Detect which cell encompasses the target text, then output its (X, Y) center coordinate. 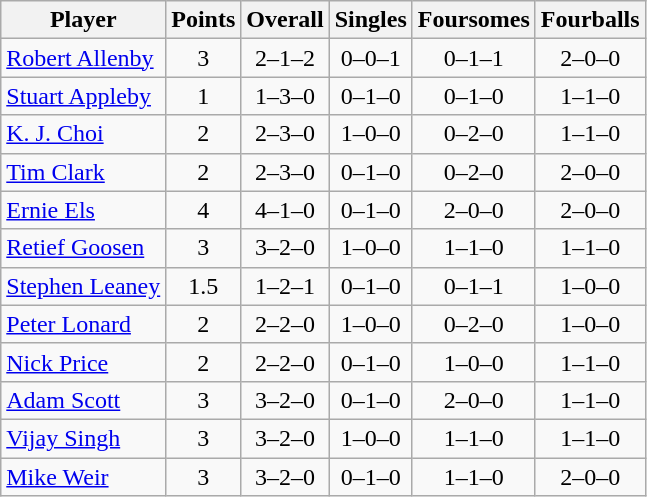
1.5 (204, 286)
Stuart Appleby (84, 96)
Robert Allenby (84, 58)
Points (204, 20)
Adam Scott (84, 400)
Singles (370, 20)
1 (204, 96)
Vijay Singh (84, 438)
1–2–1 (285, 286)
0–0–1 (370, 58)
Mike Weir (84, 477)
Player (84, 20)
4 (204, 210)
Foursomes (474, 20)
Stephen Leaney (84, 286)
Nick Price (84, 362)
Peter Lonard (84, 324)
Tim Clark (84, 172)
1–3–0 (285, 96)
Retief Goosen (84, 248)
4–1–0 (285, 210)
Ernie Els (84, 210)
Fourballs (590, 20)
Overall (285, 20)
K. J. Choi (84, 134)
2–1–2 (285, 58)
